Detect which cell encompasses the target text, then output its (X, Y) center coordinate. 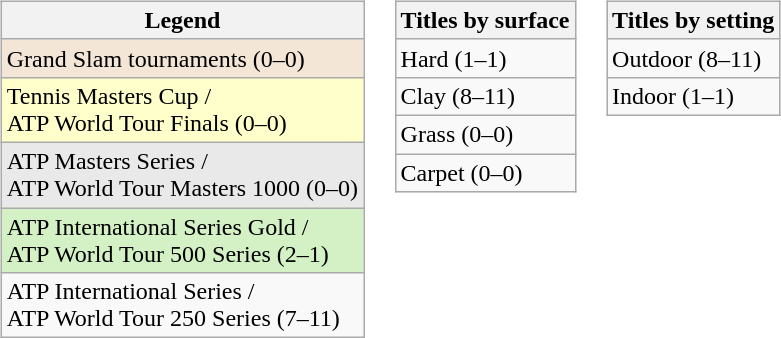
Outdoor (8–11) (694, 58)
Clay (8–11) (485, 96)
ATP International Series Gold / ATP World Tour 500 Series (2–1) (182, 240)
Titles by setting (694, 20)
ATP Masters Series / ATP World Tour Masters 1000 (0–0) (182, 174)
ATP International Series / ATP World Tour 250 Series (7–11) (182, 306)
Indoor (1–1) (694, 96)
Legend (182, 20)
Titles by surface (485, 20)
Grand Slam tournaments (0–0) (182, 58)
Hard (1–1) (485, 58)
Tennis Masters Cup / ATP World Tour Finals (0–0) (182, 110)
Grass (0–0) (485, 134)
Carpet (0–0) (485, 173)
